Scan for the cell matching the given text and deliver its (X, Y) coordinate at center. 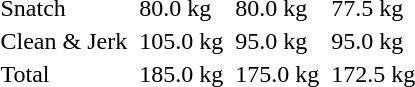
95.0 kg (278, 41)
105.0 kg (182, 41)
